Pinpoint the cell where the given text exists, returning its [x, y] midpoint coordinate. 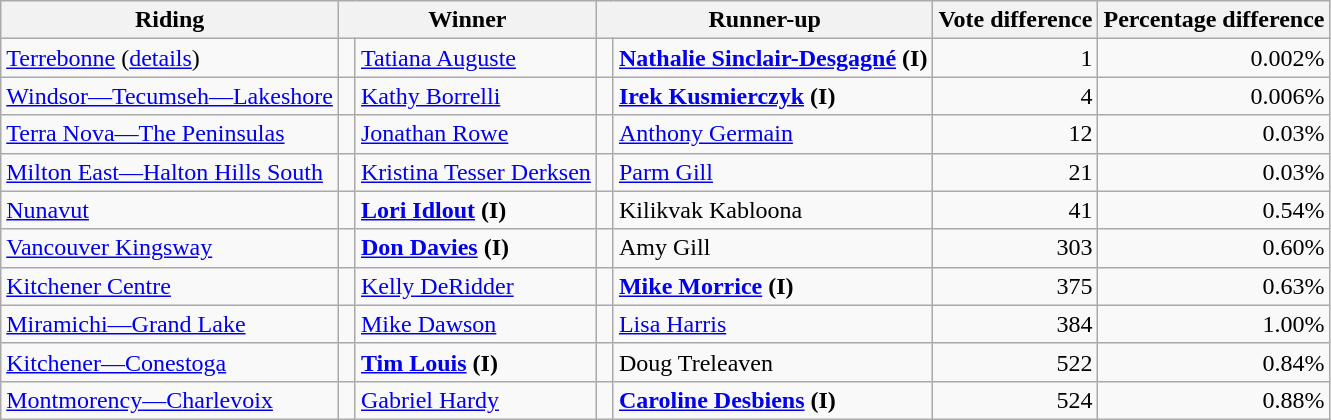
Terrebonne (details) [170, 58]
Lori Idlout (I) [476, 210]
Nunavut [170, 210]
0.002% [1214, 58]
Kelly DeRidder [476, 286]
Gabriel Hardy [476, 400]
21 [1016, 172]
Don Davies (I) [476, 248]
Parm Gill [773, 172]
375 [1016, 286]
Windsor—Tecumseh—Lakeshore [170, 96]
522 [1016, 362]
0.88% [1214, 400]
Mike Dawson [476, 324]
Caroline Desbiens (I) [773, 400]
Miramichi—Grand Lake [170, 324]
Riding [170, 20]
1 [1016, 58]
12 [1016, 134]
Vancouver Kingsway [170, 248]
0.54% [1214, 210]
Terra Nova—The Peninsulas [170, 134]
Lisa Harris [773, 324]
Runner-up [764, 20]
Winner [467, 20]
Doug Treleaven [773, 362]
Tatiana Auguste [476, 58]
0.84% [1214, 362]
Anthony Germain [773, 134]
Kitchener Centre [170, 286]
Kristina Tesser Derksen [476, 172]
Vote difference [1016, 20]
0.63% [1214, 286]
41 [1016, 210]
Percentage difference [1214, 20]
Irek Kusmierczyk (I) [773, 96]
4 [1016, 96]
524 [1016, 400]
303 [1016, 248]
384 [1016, 324]
Tim Louis (I) [476, 362]
Jonathan Rowe [476, 134]
1.00% [1214, 324]
Kilikvak Kabloona [773, 210]
Milton East—Halton Hills South [170, 172]
0.006% [1214, 96]
Amy Gill [773, 248]
0.60% [1214, 248]
Kitchener—Conestoga [170, 362]
Mike Morrice (I) [773, 286]
Nathalie Sinclair-Desgagné (I) [773, 58]
Kathy Borrelli [476, 96]
Montmorency—Charlevoix [170, 400]
